For the text-containing cell, return its midpoint in (X, Y) coordinate format. 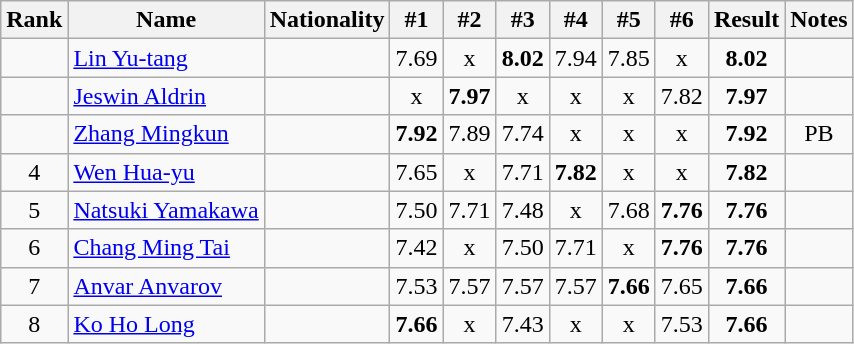
Nationality (327, 20)
7.43 (522, 324)
#6 (682, 20)
8 (34, 324)
7.85 (628, 58)
#1 (416, 20)
#4 (576, 20)
7.74 (522, 134)
Zhang Mingkun (166, 134)
7.89 (470, 134)
4 (34, 172)
Jeswin Aldrin (166, 96)
PB (819, 134)
7.94 (576, 58)
Name (166, 20)
7.69 (416, 58)
Chang Ming Tai (166, 248)
Wen Hua-yu (166, 172)
7.68 (628, 210)
Lin Yu-tang (166, 58)
Natsuki Yamakawa (166, 210)
6 (34, 248)
5 (34, 210)
Rank (34, 20)
#5 (628, 20)
Result (746, 20)
#2 (470, 20)
Anvar Anvarov (166, 286)
7.42 (416, 248)
Notes (819, 20)
#3 (522, 20)
Ko Ho Long (166, 324)
7 (34, 286)
7.48 (522, 210)
